From the cell containing the given text, extract its center point as (x, y) coordinate. 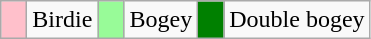
Bogey (161, 20)
Birdie (62, 20)
Double bogey (297, 20)
